Output the (x, y) coordinate of the center of the cell containing the given text.  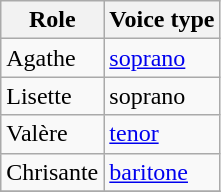
Lisette (52, 96)
tenor (162, 134)
Agathe (52, 58)
Chrisante (52, 172)
Role (52, 20)
Valère (52, 134)
baritone (162, 172)
Voice type (162, 20)
